Return the [X, Y] coordinate for the center point of the cell that contains the specified text.  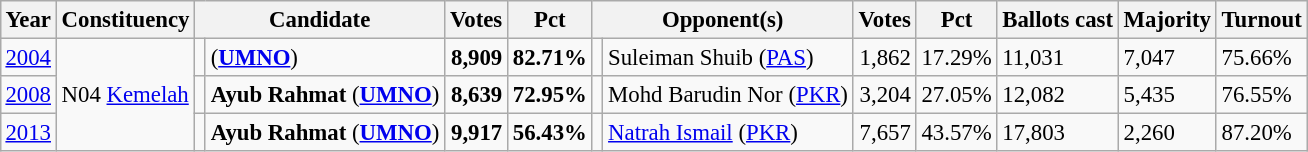
56.43% [550, 133]
43.57% [956, 133]
11,031 [1058, 57]
Natrah Ismail (PKR) [728, 133]
Constituency [125, 20]
2004 [28, 57]
3,204 [884, 95]
12,082 [1058, 95]
2,260 [1167, 133]
Year [28, 20]
17.29% [956, 57]
Ballots cast [1058, 20]
2013 [28, 133]
5,435 [1167, 95]
2008 [28, 95]
8,909 [476, 57]
7,657 [884, 133]
(UMNO) [324, 57]
N04 Kemelah [125, 94]
8,639 [476, 95]
87.20% [1262, 133]
1,862 [884, 57]
Turnout [1262, 20]
76.55% [1262, 95]
75.66% [1262, 57]
7,047 [1167, 57]
72.95% [550, 95]
Majority [1167, 20]
82.71% [550, 57]
9,917 [476, 133]
17,803 [1058, 133]
27.05% [956, 95]
Suleiman Shuib (PAS) [728, 57]
Candidate [320, 20]
Mohd Barudin Nor (PKR) [728, 95]
Opponent(s) [722, 20]
